Determine the (x, y) coordinate at the center of the cell enclosing the given text.  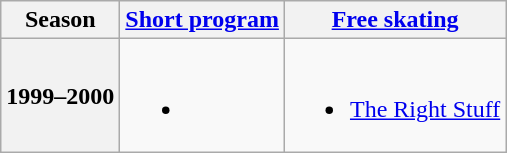
1999–2000 (60, 96)
Short program (202, 20)
The Right Stuff (394, 96)
Free skating (394, 20)
Season (60, 20)
